Locate the cell with the specified text and output its (X, Y) center coordinate. 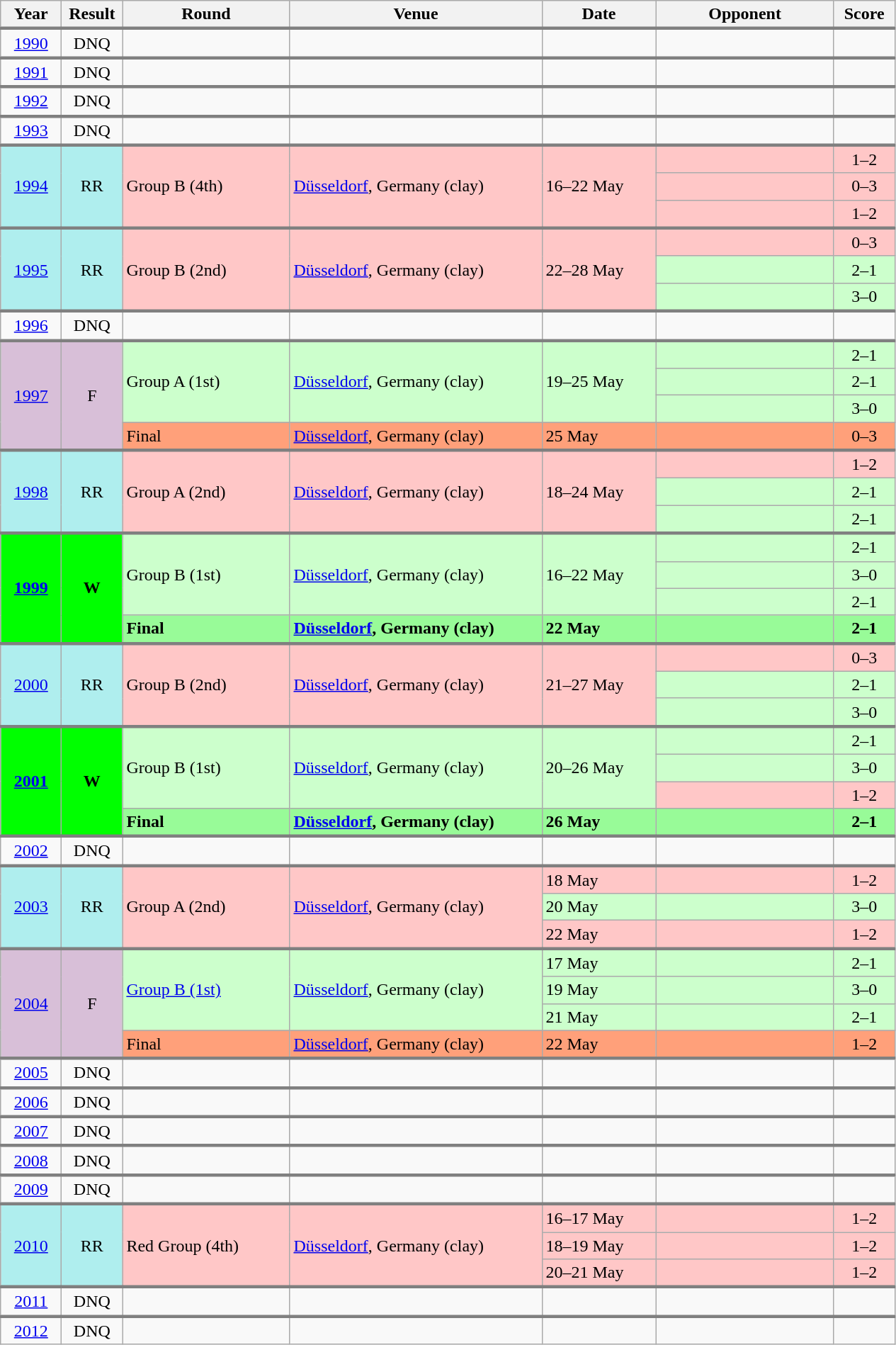
19 May (599, 990)
Group B (4th) (206, 187)
1991 (31, 72)
20 May (599, 907)
1992 (31, 101)
2002 (31, 850)
2000 (31, 685)
21 May (599, 1017)
2009 (31, 1189)
19–25 May (599, 381)
2011 (31, 1301)
2007 (31, 1131)
1997 (31, 395)
Group A (1st) (206, 381)
Year (31, 15)
1998 (31, 492)
2006 (31, 1103)
21–27 May (599, 685)
18–24 May (599, 492)
Venue (416, 15)
2003 (31, 907)
2005 (31, 1073)
25 May (599, 437)
1994 (31, 187)
Round (206, 15)
18–19 May (599, 1245)
2001 (31, 781)
2004 (31, 1003)
2012 (31, 1330)
1990 (31, 43)
20–26 May (599, 767)
Opponent (745, 15)
2008 (31, 1161)
Date (599, 15)
16–17 May (599, 1218)
22–28 May (599, 269)
26 May (599, 823)
1995 (31, 269)
1999 (31, 588)
18 May (599, 879)
1993 (31, 130)
20–21 May (599, 1273)
Result (92, 15)
Red Group (4th) (206, 1246)
17 May (599, 962)
1996 (31, 326)
Score (864, 15)
2010 (31, 1246)
